Provide the [x, y] coordinate of the cell's center where the given text is located.  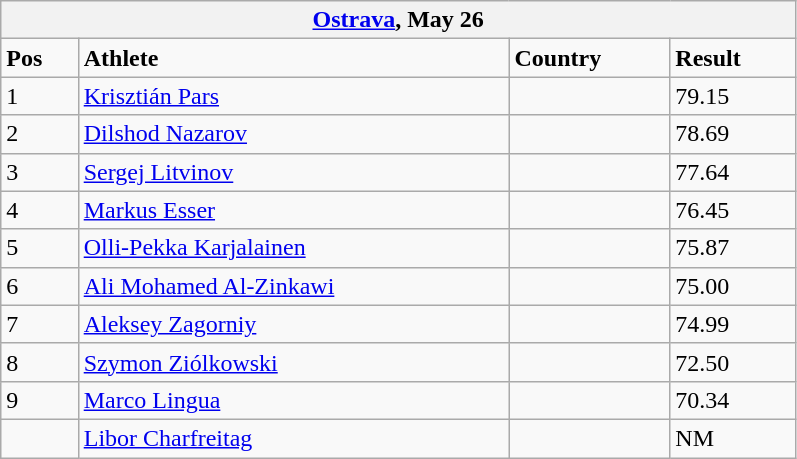
Olli-Pekka Karjalainen [294, 248]
Aleksey Zagorniy [294, 324]
77.64 [733, 172]
1 [40, 96]
Sergej Litvinov [294, 172]
Athlete [294, 58]
3 [40, 172]
75.87 [733, 248]
Markus Esser [294, 210]
Szymon Ziólkowski [294, 362]
Ostrava, May 26 [398, 20]
9 [40, 400]
8 [40, 362]
76.45 [733, 210]
79.15 [733, 96]
78.69 [733, 134]
NM [733, 438]
4 [40, 210]
Dilshod Nazarov [294, 134]
70.34 [733, 400]
Ali Mohamed Al-Zinkawi [294, 286]
74.99 [733, 324]
Libor Charfreitag [294, 438]
7 [40, 324]
75.00 [733, 286]
Pos [40, 58]
Country [590, 58]
5 [40, 248]
Result [733, 58]
Marco Lingua [294, 400]
Krisztián Pars [294, 96]
6 [40, 286]
2 [40, 134]
72.50 [733, 362]
